Scan for the cell matching the given text and deliver its [X, Y] coordinate at center. 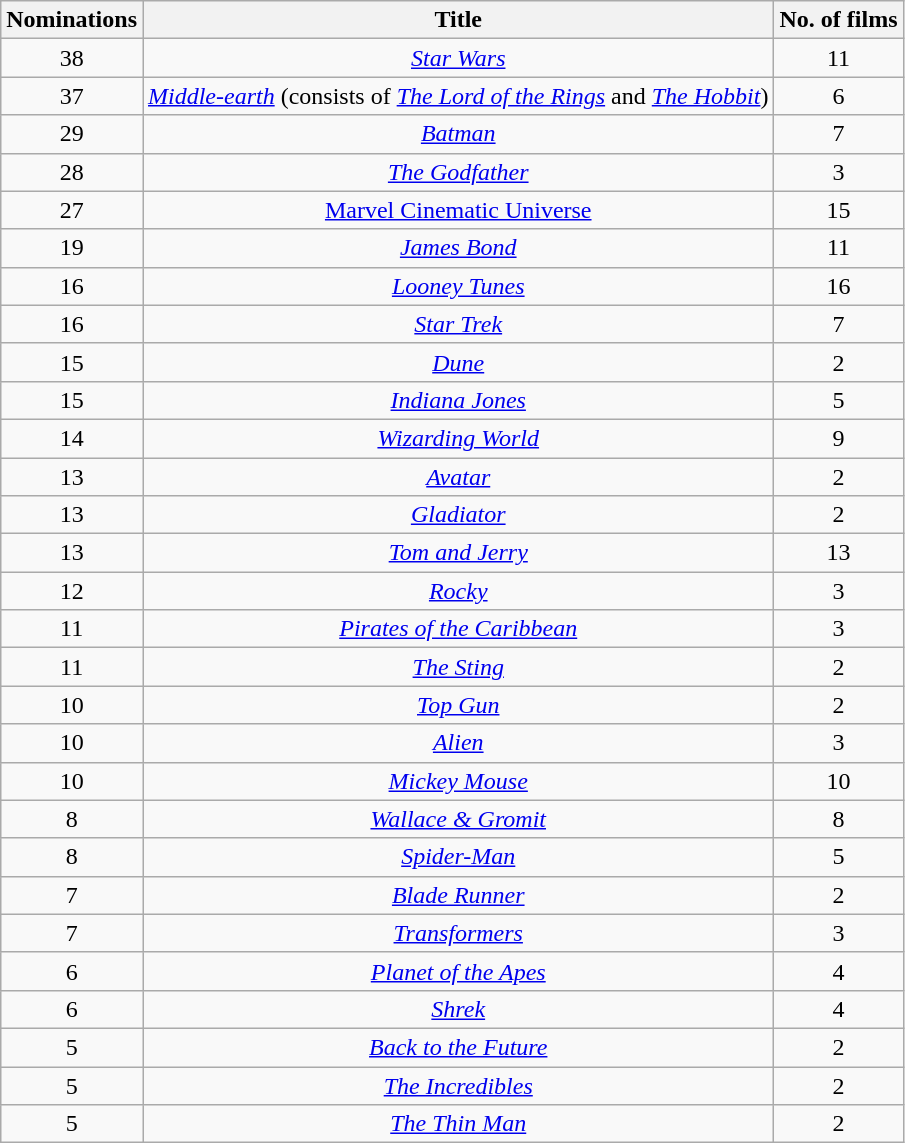
19 [72, 248]
Spider-Man [458, 857]
Top Gun [458, 705]
Shrek [458, 1009]
Star Wars [458, 58]
12 [72, 591]
Star Trek [458, 324]
James Bond [458, 248]
27 [72, 210]
Mickey Mouse [458, 781]
No. of films [838, 20]
Planet of the Apes [458, 971]
29 [72, 134]
Title [458, 20]
Middle-earth (consists of The Lord of the Rings and The Hobbit) [458, 96]
28 [72, 172]
Blade Runner [458, 895]
Back to the Future [458, 1047]
Marvel Cinematic Universe [458, 210]
Batman [458, 134]
The Incredibles [458, 1085]
Looney Tunes [458, 286]
The Godfather [458, 172]
Rocky [458, 591]
Avatar [458, 477]
Transformers [458, 933]
Alien [458, 743]
Gladiator [458, 515]
Dune [458, 362]
Indiana Jones [458, 400]
Tom and Jerry [458, 553]
Pirates of the Caribbean [458, 629]
Wallace & Gromit [458, 819]
The Thin Man [458, 1124]
37 [72, 96]
9 [838, 438]
Nominations [72, 20]
38 [72, 58]
14 [72, 438]
The Sting [458, 667]
Wizarding World [458, 438]
